Determine the (X, Y) coordinate at the center of the cell enclosing the given text.  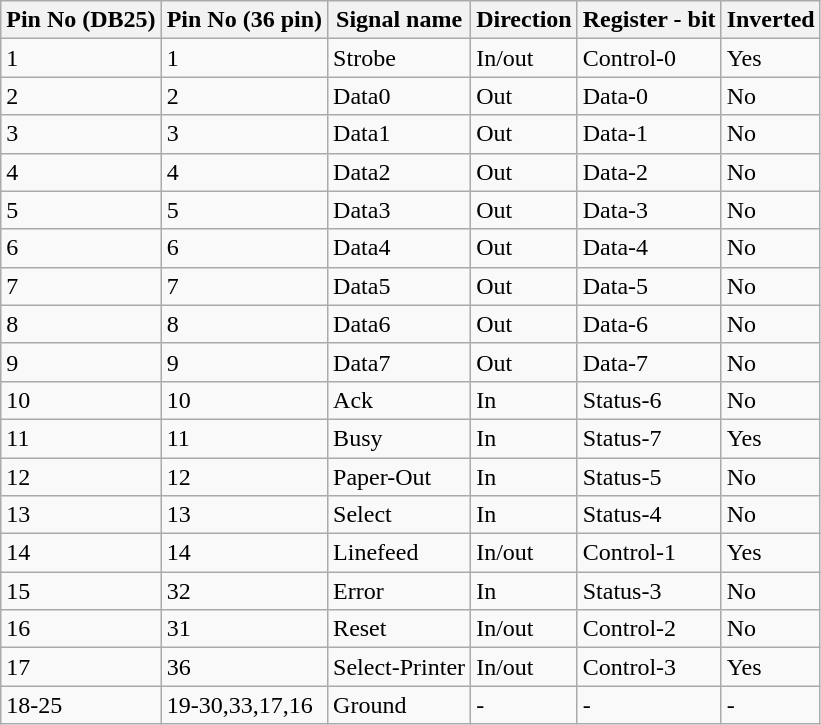
Data5 (400, 286)
Status-4 (649, 515)
Status-3 (649, 591)
Linefeed (400, 553)
Data4 (400, 248)
Control-3 (649, 667)
Error (400, 591)
Paper-Out (400, 477)
Status-5 (649, 477)
Pin No (DB25) (81, 20)
Data-6 (649, 324)
Inverted (770, 20)
Control-1 (649, 553)
Data3 (400, 210)
Data-3 (649, 210)
Pin No (36 pin) (244, 20)
Control-2 (649, 629)
Select-Printer (400, 667)
Data6 (400, 324)
Ground (400, 705)
Data-2 (649, 172)
32 (244, 591)
Control-0 (649, 58)
16 (81, 629)
Data1 (400, 134)
18-25 (81, 705)
15 (81, 591)
Select (400, 515)
Data-7 (649, 362)
17 (81, 667)
Data0 (400, 96)
Register - bit (649, 20)
31 (244, 629)
Data-4 (649, 248)
Reset (400, 629)
Data-1 (649, 134)
Signal name (400, 20)
19-30,33,17,16 (244, 705)
Ack (400, 400)
Strobe (400, 58)
Status-7 (649, 438)
Data-0 (649, 96)
Data2 (400, 172)
Status-6 (649, 400)
Direction (524, 20)
Busy (400, 438)
36 (244, 667)
Data7 (400, 362)
Data-5 (649, 286)
